Search for the cell housing the specified text and yield its [x, y] center coordinate. 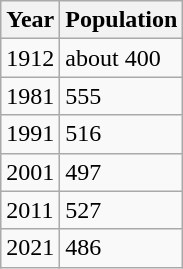
486 [122, 248]
555 [122, 96]
1991 [30, 134]
2021 [30, 248]
497 [122, 172]
about 400 [122, 58]
1912 [30, 58]
527 [122, 210]
2001 [30, 172]
Population [122, 20]
516 [122, 134]
2011 [30, 210]
1981 [30, 96]
Year [30, 20]
